Identify which cell holds the provided text, then report its [X, Y] central coordinate. 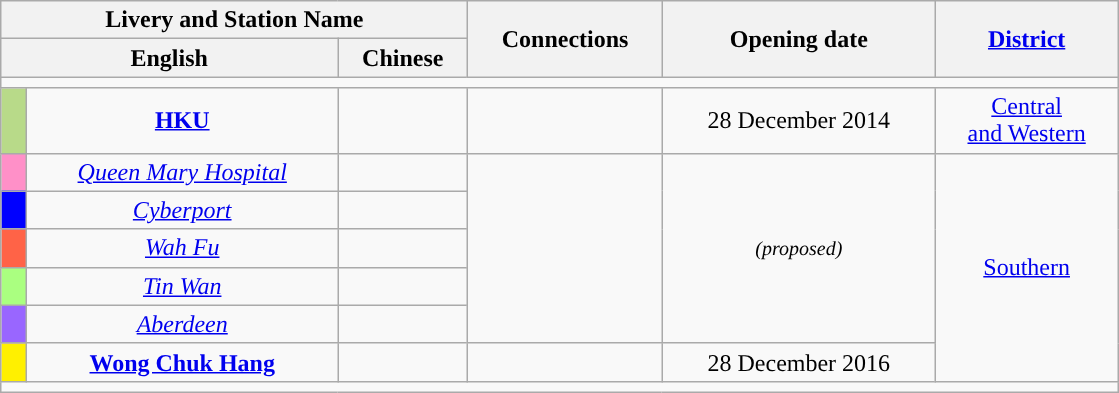
Southern [1026, 267]
Queen Mary Hospital [182, 172]
Connections [565, 39]
Opening date [798, 39]
28 December 2016 [798, 362]
28 December 2014 [798, 120]
HKU [182, 120]
Cyberport [182, 210]
District [1026, 39]
Aberdeen [182, 324]
Wah Fu [182, 248]
Wong Chuk Hang [182, 362]
Tin Wan [182, 286]
(proposed) [798, 248]
Livery and Station Name [234, 20]
English [170, 58]
Centraland Western [1026, 120]
Chinese [403, 58]
